Return [x, y] of the center of cell containing provided text 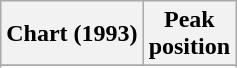
Chart (1993) [72, 34]
Peak position [189, 34]
